Locate the cell with the specified text and output its [x, y] center coordinate. 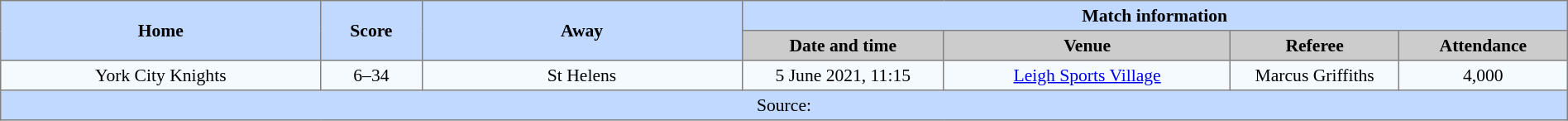
Date and time [843, 46]
Attendance [1483, 46]
5 June 2021, 11:15 [843, 75]
Marcus Griffiths [1315, 75]
Referee [1315, 46]
Score [371, 31]
Away [582, 31]
Venue [1087, 46]
Home [160, 31]
St Helens [582, 75]
Source: [784, 105]
York City Knights [160, 75]
Leigh Sports Village [1087, 75]
4,000 [1483, 75]
Match information [1154, 16]
6–34 [371, 75]
